Find where the given text appears and provide that cell's center as (x, y) coordinate. 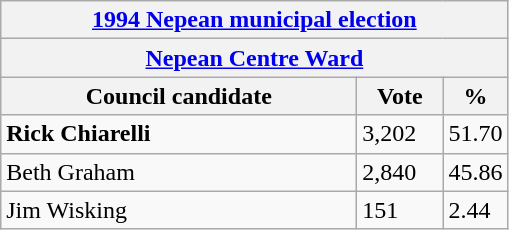
Jim Wisking (179, 210)
Council candidate (179, 96)
2,840 (400, 172)
2.44 (476, 210)
151 (400, 210)
1994 Nepean municipal election (254, 20)
3,202 (400, 134)
% (476, 96)
Beth Graham (179, 172)
Nepean Centre Ward (254, 58)
45.86 (476, 172)
51.70 (476, 134)
Vote (400, 96)
Rick Chiarelli (179, 134)
